Determine the (X, Y) coordinate at the center of the cell enclosing the given text.  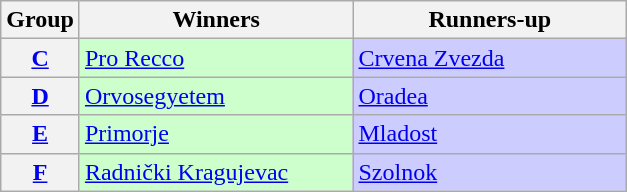
Radnički Kragujevac (216, 172)
Primorje (216, 134)
Szolnok (490, 172)
Oradea (490, 96)
Winners (216, 20)
Pro Recco (216, 58)
F (40, 172)
C (40, 58)
Group (40, 20)
Runners-up (490, 20)
Orvosegyetem (216, 96)
D (40, 96)
Crvena Zvezda (490, 58)
Mladost (490, 134)
E (40, 134)
